Search for the cell housing the specified text and yield its (X, Y) center coordinate. 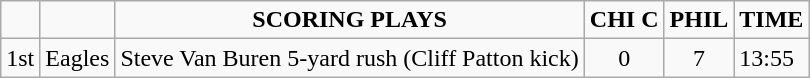
13:55 (772, 58)
7 (699, 58)
PHIL (699, 20)
Steve Van Buren 5-yard rush (Cliff Patton kick) (350, 58)
Eagles (78, 58)
TIME (772, 20)
CHI C (624, 20)
1st (20, 58)
0 (624, 58)
SCORING PLAYS (350, 20)
